Provide the [x, y] coordinate of the cell's center where the given text is located.  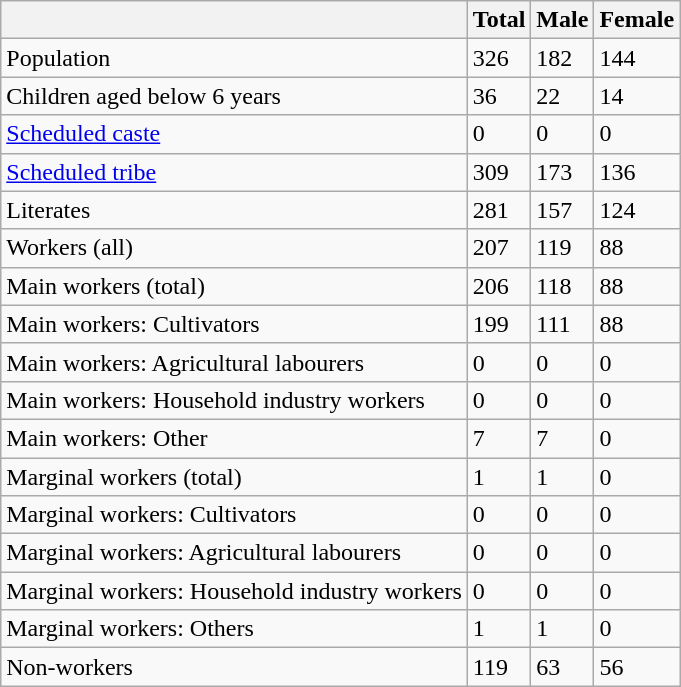
Scheduled caste [234, 134]
Female [637, 20]
118 [562, 286]
Main workers (total) [234, 286]
56 [637, 667]
Marginal workers: Agricultural labourers [234, 553]
182 [562, 58]
Male [562, 20]
281 [499, 210]
Total [499, 20]
Children aged below 6 years [234, 96]
Literates [234, 210]
207 [499, 248]
Marginal workers: Cultivators [234, 515]
Population [234, 58]
136 [637, 172]
22 [562, 96]
36 [499, 96]
Marginal workers (total) [234, 477]
Workers (all) [234, 248]
309 [499, 172]
206 [499, 286]
173 [562, 172]
Main workers: Agricultural labourers [234, 362]
63 [562, 667]
Non-workers [234, 667]
Main workers: Other [234, 438]
Main workers: Cultivators [234, 324]
326 [499, 58]
Marginal workers: Others [234, 629]
157 [562, 210]
144 [637, 58]
Marginal workers: Household industry workers [234, 591]
Main workers: Household industry workers [234, 400]
14 [637, 96]
111 [562, 324]
199 [499, 324]
124 [637, 210]
Scheduled tribe [234, 172]
